Search for the cell housing the specified text and yield its (x, y) center coordinate. 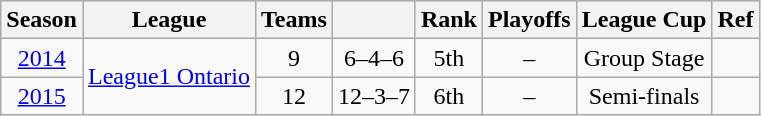
League1 Ontario (168, 77)
League Cup (644, 20)
League (168, 20)
Teams (294, 20)
6–4–6 (374, 58)
Ref (736, 20)
2015 (42, 96)
Season (42, 20)
2014 (42, 58)
6th (448, 96)
Rank (448, 20)
5th (448, 58)
Semi-finals (644, 96)
12–3–7 (374, 96)
Group Stage (644, 58)
9 (294, 58)
12 (294, 96)
Playoffs (530, 20)
